Search for the cell housing the specified text and yield its (X, Y) center coordinate. 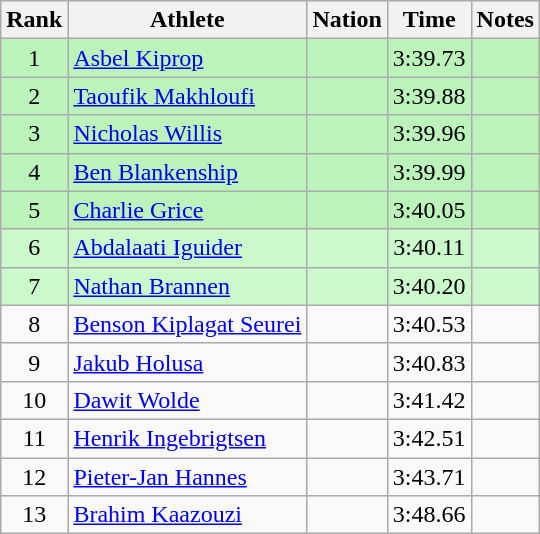
6 (34, 248)
1 (34, 58)
11 (34, 438)
4 (34, 172)
Rank (34, 20)
5 (34, 210)
Nation (347, 20)
3:39.73 (429, 58)
10 (34, 400)
8 (34, 324)
3:39.99 (429, 172)
3:42.51 (429, 438)
Taoufik Makhloufi (188, 96)
9 (34, 362)
3:39.88 (429, 96)
Ben Blankenship (188, 172)
7 (34, 286)
2 (34, 96)
Time (429, 20)
Jakub Holusa (188, 362)
Notes (505, 20)
12 (34, 477)
3:39.96 (429, 134)
Dawit Wolde (188, 400)
Henrik Ingebrigtsen (188, 438)
3:40.53 (429, 324)
3:40.20 (429, 286)
3:40.05 (429, 210)
Athlete (188, 20)
3:43.71 (429, 477)
3:40.83 (429, 362)
3 (34, 134)
13 (34, 515)
Charlie Grice (188, 210)
3:48.66 (429, 515)
Abdalaati Iguider (188, 248)
Benson Kiplagat Seurei (188, 324)
Asbel Kiprop (188, 58)
Pieter-Jan Hannes (188, 477)
Nicholas Willis (188, 134)
3:40.11 (429, 248)
Brahim Kaazouzi (188, 515)
Nathan Brannen (188, 286)
3:41.42 (429, 400)
